Provide the [x, y] coordinate of the cell's center where the given text is located.  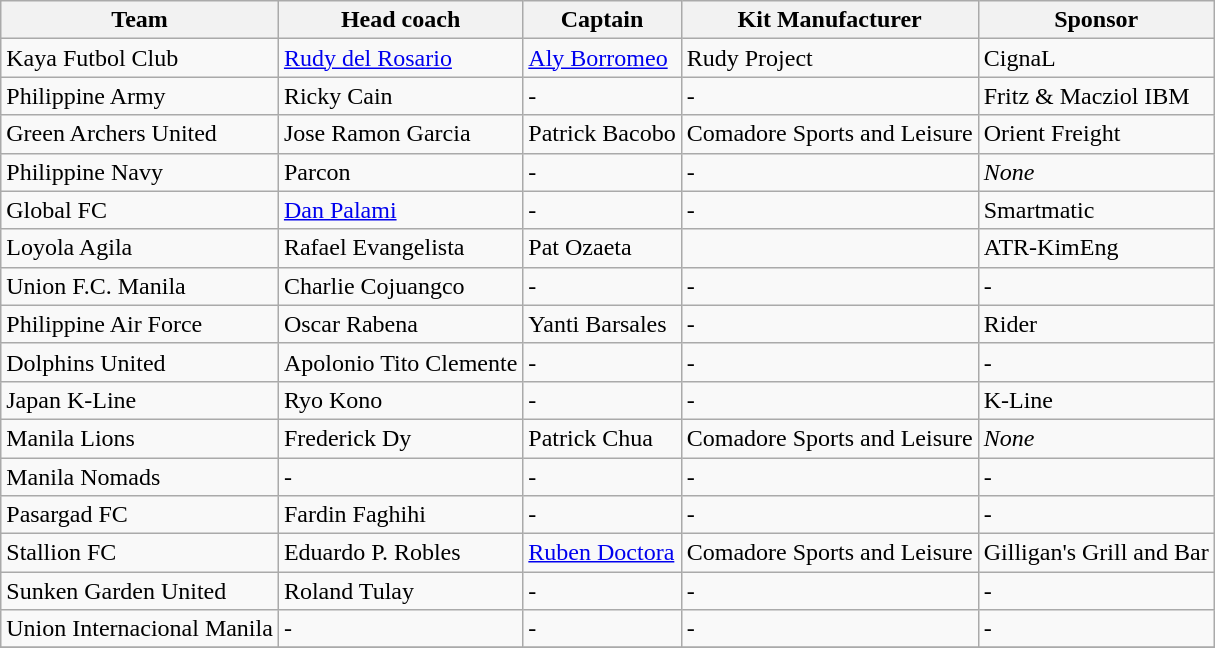
Union F.C. Manila [140, 286]
Rider [1096, 324]
Philippine Air Force [140, 324]
Roland Tulay [400, 591]
CignaL [1096, 58]
Fardin Faghihi [400, 515]
Ruben Doctora [602, 553]
Dolphins United [140, 362]
Team [140, 20]
Sponsor [1096, 20]
Rudy Project [830, 58]
Ricky Cain [400, 96]
Yanti Barsales [602, 324]
Aly Borromeo [602, 58]
Head coach [400, 20]
Kaya Futbol Club [140, 58]
Stallion FC [140, 553]
Charlie Cojuangco [400, 286]
Kit Manufacturer [830, 20]
Manila Lions [140, 438]
Smartmatic [1096, 210]
Philippine Army [140, 96]
Ryo Kono [400, 400]
Philippine Navy [140, 172]
Rudy del Rosario [400, 58]
Loyola Agila [140, 248]
Jose Ramon Garcia [400, 134]
Rafael Evangelista [400, 248]
Apolonio Tito Clemente [400, 362]
Pasargad FC [140, 515]
Patrick Bacobo [602, 134]
Sunken Garden United [140, 591]
Dan Palami [400, 210]
K-Line [1096, 400]
Fritz & Macziol IBM [1096, 96]
Pat Ozaeta [602, 248]
Captain [602, 20]
ATR-KimEng [1096, 248]
Orient Freight [1096, 134]
Union Internacional Manila [140, 629]
Eduardo P. Robles [400, 553]
Frederick Dy [400, 438]
Oscar Rabena [400, 324]
Green Archers United [140, 134]
Parcon [400, 172]
Global FC [140, 210]
Japan K-Line [140, 400]
Patrick Chua [602, 438]
Manila Nomads [140, 477]
Gilligan's Grill and Bar [1096, 553]
